Return the [x, y] coordinate for the center point of the cell that contains the specified text.  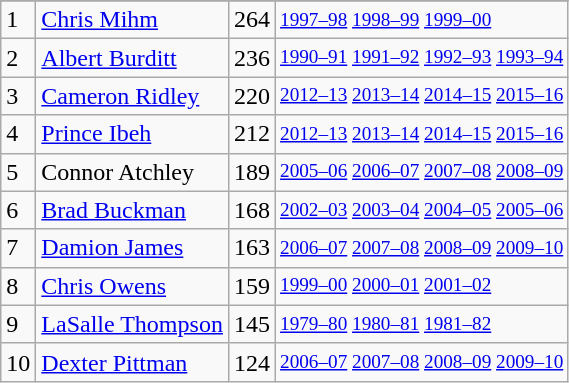
6 [18, 210]
Chris Owens [132, 286]
5 [18, 172]
9 [18, 324]
236 [252, 58]
1979–80 1980–81 1981–82 [421, 324]
3 [18, 96]
1997–98 1998–99 1999–00 [421, 20]
Connor Atchley [132, 172]
7 [18, 248]
220 [252, 96]
Cameron Ridley [132, 96]
Brad Buckman [132, 210]
124 [252, 362]
1 [18, 20]
163 [252, 248]
189 [252, 172]
Damion James [132, 248]
8 [18, 286]
4 [18, 134]
145 [252, 324]
10 [18, 362]
Albert Burditt [132, 58]
264 [252, 20]
Chris Mihm [132, 20]
2002–03 2003–04 2004–05 2005–06 [421, 210]
Dexter Pittman [132, 362]
2 [18, 58]
Prince Ibeh [132, 134]
2005–06 2006–07 2007–08 2008–09 [421, 172]
1999–00 2000–01 2001–02 [421, 286]
159 [252, 286]
212 [252, 134]
LaSalle Thompson [132, 324]
168 [252, 210]
1990–91 1991–92 1992–93 1993–94 [421, 58]
